Extract the [x, y] coordinate from the center of the cell holding the provided text.  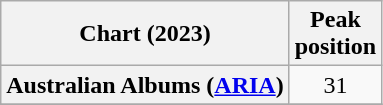
31 [335, 85]
Australian Albums (ARIA) [145, 85]
Chart (2023) [145, 34]
Peakposition [335, 34]
